Find where the given text appears and provide that cell's center as [x, y] coordinate. 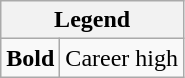
Bold [30, 58]
Legend [92, 20]
Career high [122, 58]
